Provide the [X, Y] coordinate of the cell's center where the given text is located.  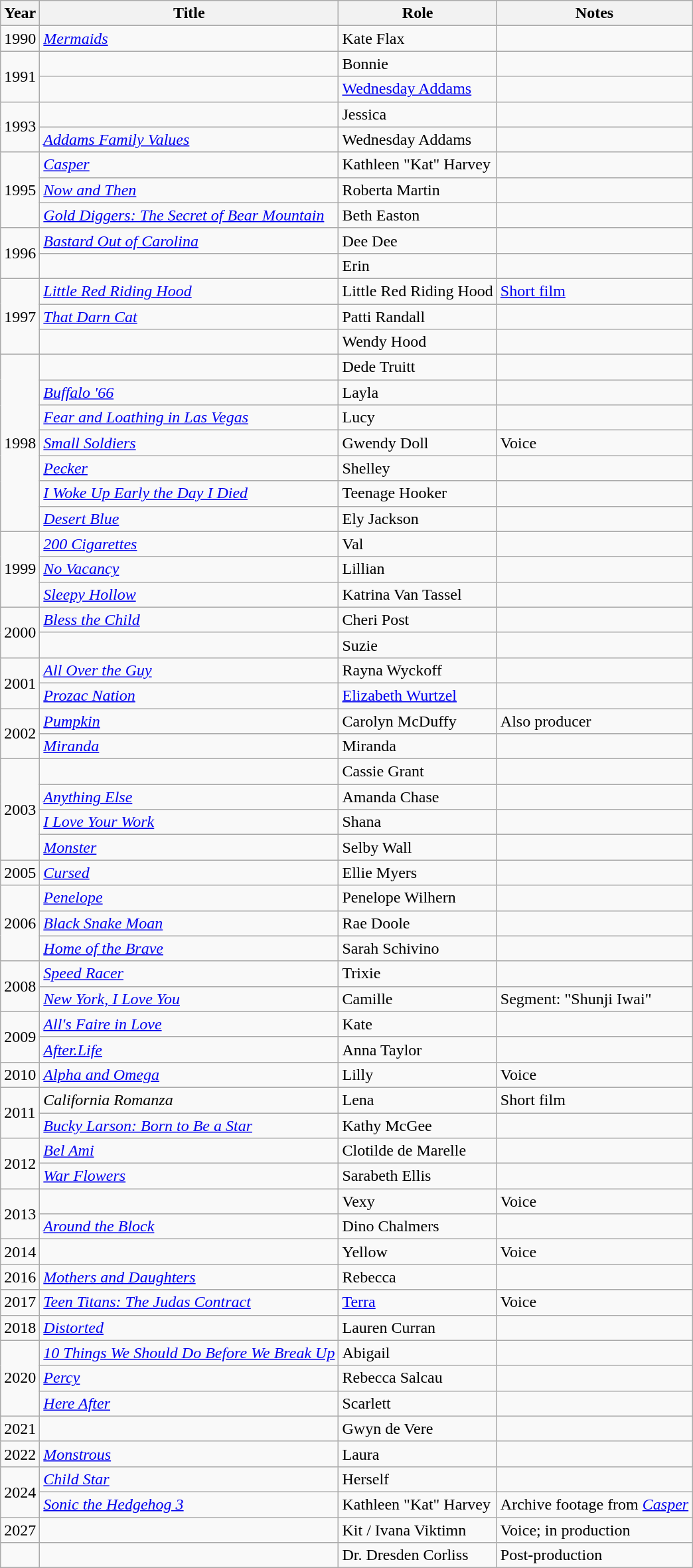
Monster [189, 847]
All Over the Guy [189, 670]
Lauren Curran [418, 1328]
Archive footage from Casper [594, 1504]
Lucy [418, 418]
2022 [20, 1454]
Erin [418, 266]
2009 [20, 1037]
Distorted [189, 1328]
2011 [20, 1112]
Suzie [418, 645]
All's Faire in Love [189, 1024]
Casper [189, 165]
Speed Racer [189, 974]
Rae Doole [418, 923]
War Flowers [189, 1176]
Elizabeth Wurtzel [418, 695]
Terra [418, 1302]
That Darn Cat [189, 317]
Ellie Myers [418, 873]
Katrina Van Tassel [418, 594]
Amanda Chase [418, 797]
Cursed [189, 873]
Percy [189, 1378]
2008 [20, 986]
Rayna Wyckoff [418, 670]
Gwendy Doll [418, 443]
1998 [20, 443]
Voice; in production [594, 1529]
Abigail [418, 1353]
Layla [418, 392]
Rebecca Salcau [418, 1378]
Kit / Ivana Viktimn [418, 1529]
Alpha and Omega [189, 1075]
Fear and Loathing in Las Vegas [189, 418]
Here After [189, 1403]
1990 [20, 39]
Segment: "Shunji Iwai" [594, 999]
Wendy Hood [418, 342]
Selby Wall [418, 847]
Title [189, 13]
2024 [20, 1492]
Cheri Post [418, 620]
2027 [20, 1529]
200 Cigarettes [189, 544]
Bel Ami [189, 1151]
Scarlett [418, 1403]
Pumpkin [189, 721]
Anything Else [189, 797]
2016 [20, 1277]
Mothers and Daughters [189, 1277]
2002 [20, 733]
2000 [20, 632]
Mermaids [189, 39]
2010 [20, 1075]
2001 [20, 683]
I Woke Up Early the Day I Died [189, 493]
Clotilde de Marelle [418, 1151]
Shelley [418, 468]
Teenage Hooker [418, 493]
2018 [20, 1328]
Bless the Child [189, 620]
Kate [418, 1024]
Rebecca [418, 1277]
Trixie [418, 974]
Role [418, 13]
Addams Family Values [189, 139]
2017 [20, 1302]
Gold Diggers: The Secret of Bear Mountain [189, 215]
Lillian [418, 569]
Black Snake Moan [189, 923]
10 Things We Should Do Before We Break Up [189, 1353]
2013 [20, 1214]
1999 [20, 569]
Patti Randall [418, 317]
Laura [418, 1454]
Notes [594, 13]
Herself [418, 1479]
I Love Your Work [189, 822]
Dr. Dresden Corliss [418, 1555]
1995 [20, 190]
California Romanza [189, 1100]
Shana [418, 822]
Dee Dee [418, 240]
2005 [20, 873]
2014 [20, 1252]
Jessica [418, 114]
Camille [418, 999]
Yellow [418, 1252]
2006 [20, 923]
1996 [20, 253]
Teen Titans: The Judas Contract [189, 1302]
Kate Flax [418, 39]
Dede Truitt [418, 367]
Penelope Wilhern [418, 898]
1993 [20, 127]
Roberta Martin [418, 190]
2012 [20, 1164]
Beth Easton [418, 215]
Desert Blue [189, 519]
No Vacancy [189, 569]
Cassie Grant [418, 772]
2021 [20, 1429]
Kathy McGee [418, 1126]
Year [20, 13]
Val [418, 544]
Sonic the Hedgehog 3 [189, 1504]
After.Life [189, 1049]
Also producer [594, 721]
Bastard Out of Carolina [189, 240]
Pecker [189, 468]
Lilly [418, 1075]
1997 [20, 316]
Vexy [418, 1201]
Sarah Schivino [418, 948]
Sleepy Hollow [189, 594]
Post-production [594, 1555]
2020 [20, 1378]
New York, I Love You [189, 999]
Small Soldiers [189, 443]
Now and Then [189, 190]
Prozac Nation [189, 695]
Around the Block [189, 1227]
Monstrous [189, 1454]
Lena [418, 1100]
Dino Chalmers [418, 1227]
Child Star [189, 1479]
Home of the Brave [189, 948]
2003 [20, 810]
Anna Taylor [418, 1049]
Buffalo '66 [189, 392]
Ely Jackson [418, 519]
1991 [20, 76]
Bucky Larson: Born to Be a Star [189, 1126]
Bonnie [418, 64]
Penelope [189, 898]
Sarabeth Ellis [418, 1176]
Gwyn de Vere [418, 1429]
Carolyn McDuffy [418, 721]
